Output the (x, y) coordinate of the center of the cell containing the given text.  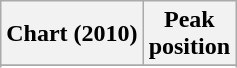
Peakposition (189, 34)
Chart (2010) (72, 34)
